For the text-containing cell, return its midpoint in (X, Y) coordinate format. 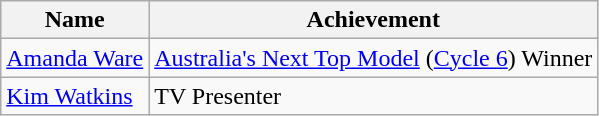
Amanda Ware (75, 58)
TV Presenter (374, 96)
Name (75, 20)
Australia's Next Top Model (Cycle 6) Winner (374, 58)
Achievement (374, 20)
Kim Watkins (75, 96)
